For the text-containing cell, return its midpoint in [X, Y] coordinate format. 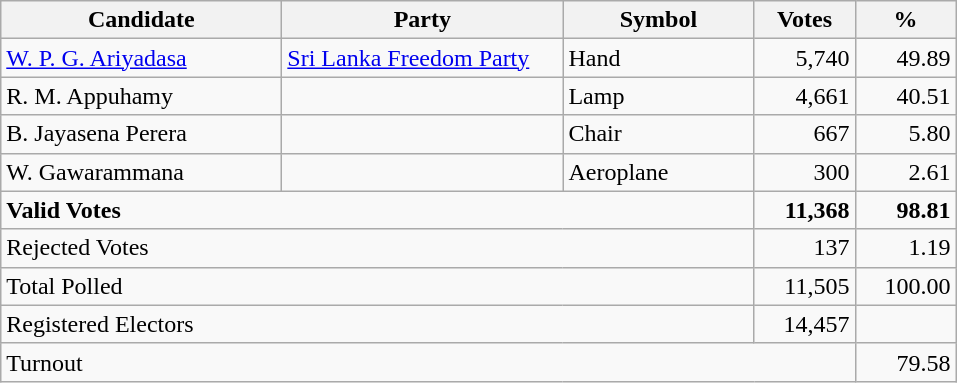
Turnout [428, 362]
W. Gawarammana [142, 172]
11,368 [804, 210]
300 [804, 172]
14,457 [804, 324]
% [906, 20]
4,661 [804, 96]
137 [804, 248]
B. Jayasena Perera [142, 134]
Votes [804, 20]
Valid Votes [378, 210]
1.19 [906, 248]
Hand [658, 58]
Party [422, 20]
79.58 [906, 362]
2.61 [906, 172]
R. M. Appuhamy [142, 96]
Chair [658, 134]
49.89 [906, 58]
Sri Lanka Freedom Party [422, 58]
98.81 [906, 210]
Rejected Votes [378, 248]
Total Polled [378, 286]
11,505 [804, 286]
W. P. G. Ariyadasa [142, 58]
5.80 [906, 134]
667 [804, 134]
Lamp [658, 96]
Registered Electors [378, 324]
100.00 [906, 286]
Symbol [658, 20]
Aeroplane [658, 172]
5,740 [804, 58]
Candidate [142, 20]
40.51 [906, 96]
